Capture the cell that displays the provided text and extract its [x, y] central coordinate. 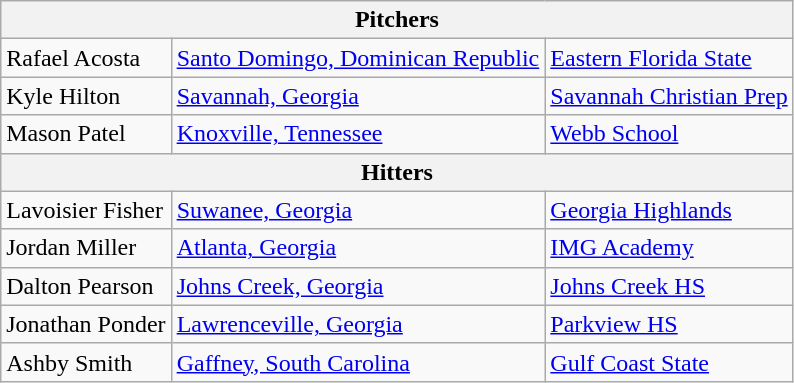
Dalton Pearson [86, 286]
Eastern Florida State [669, 58]
Savannah Christian Prep [669, 96]
Jordan Miller [86, 248]
Jonathan Ponder [86, 324]
Atlanta, Georgia [358, 248]
Gaffney, South Carolina [358, 362]
Webb School [669, 134]
Johns Creek, Georgia [358, 286]
Ashby Smith [86, 362]
Suwanee, Georgia [358, 210]
Savannah, Georgia [358, 96]
Knoxville, Tennessee [358, 134]
Lawrenceville, Georgia [358, 324]
Hitters [397, 172]
Parkview HS [669, 324]
Georgia Highlands [669, 210]
IMG Academy [669, 248]
Rafael Acosta [86, 58]
Gulf Coast State [669, 362]
Pitchers [397, 20]
Kyle Hilton [86, 96]
Lavoisier Fisher [86, 210]
Johns Creek HS [669, 286]
Santo Domingo, Dominican Republic [358, 58]
Mason Patel [86, 134]
